Search for the cell housing the specified text and yield its (X, Y) center coordinate. 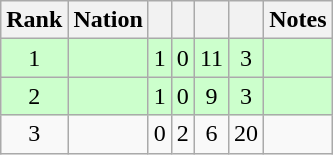
Notes (298, 20)
Rank (34, 20)
9 (211, 96)
Nation (108, 20)
6 (211, 134)
20 (246, 134)
11 (211, 58)
